For the text-containing cell, return its midpoint in (X, Y) coordinate format. 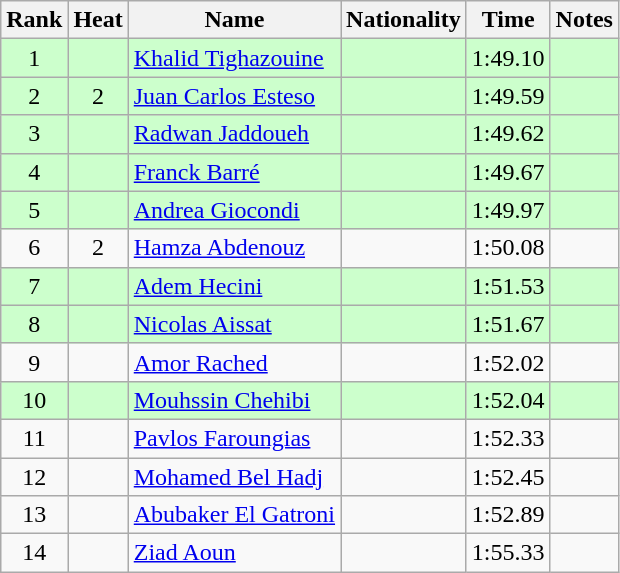
1:55.33 (508, 553)
1:51.67 (508, 324)
1:49.59 (508, 96)
5 (34, 210)
Nicolas Aissat (234, 324)
Hamza Abdenouz (234, 248)
1:49.67 (508, 172)
1:49.10 (508, 58)
8 (34, 324)
Andrea Giocondi (234, 210)
Heat (98, 20)
11 (34, 438)
Time (508, 20)
Pavlos Faroungias (234, 438)
Amor Rached (234, 362)
Rank (34, 20)
3 (34, 134)
Mouhssin Chehibi (234, 400)
4 (34, 172)
Juan Carlos Esteso (234, 96)
14 (34, 553)
Adem Hecini (234, 286)
1:49.62 (508, 134)
Mohamed Bel Hadj (234, 477)
1:52.02 (508, 362)
10 (34, 400)
Abubaker El Gatroni (234, 515)
12 (34, 477)
1:49.97 (508, 210)
Khalid Tighazouine (234, 58)
7 (34, 286)
1:52.45 (508, 477)
1 (34, 58)
Name (234, 20)
Nationality (404, 20)
1:52.89 (508, 515)
Notes (584, 20)
Franck Barré (234, 172)
Ziad Aoun (234, 553)
Radwan Jaddoueh (234, 134)
13 (34, 515)
1:52.04 (508, 400)
1:52.33 (508, 438)
6 (34, 248)
1:50.08 (508, 248)
1:51.53 (508, 286)
9 (34, 362)
